Pinpoint the cell where the given text exists, returning its (X, Y) midpoint coordinate. 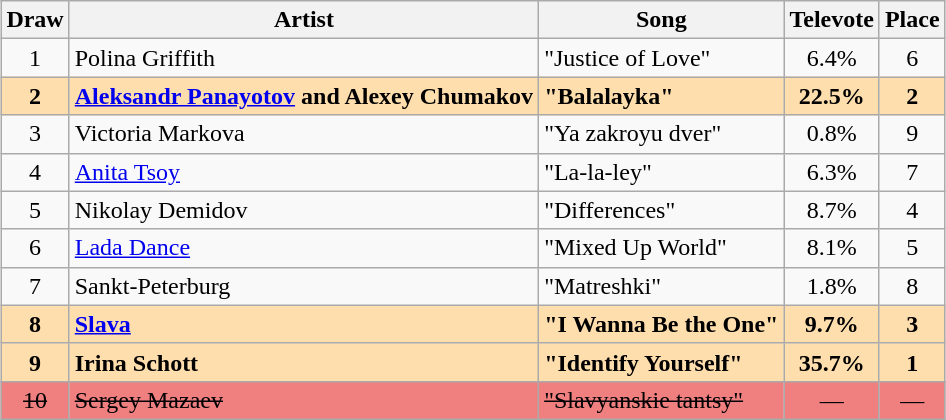
1.8% (832, 286)
8.7% (832, 210)
Sergey Mazaev (304, 400)
"Balalayka" (662, 96)
"Justice of Love" (662, 58)
0.8% (832, 134)
"Ya zakroyu dver" (662, 134)
6.4% (832, 58)
"I Wanna Be the One" (662, 324)
"Slavyanskie tantsy" (662, 400)
Artist (304, 20)
"Differences" (662, 210)
8.1% (832, 248)
Place (912, 20)
"La-la-ley" (662, 172)
Polina Griffith (304, 58)
Nikolay Demidov (304, 210)
"Mixed Up World" (662, 248)
Draw (35, 20)
Lada Dance (304, 248)
Song (662, 20)
Anita Tsoy (304, 172)
9.7% (832, 324)
Aleksandr Panayotov and Alexey Chumakov (304, 96)
"Identify Yourself" (662, 362)
Victoria Markova (304, 134)
22.5% (832, 96)
Sankt-Peterburg (304, 286)
Slava (304, 324)
Televote (832, 20)
Irina Schott (304, 362)
6.3% (832, 172)
"Matreshki" (662, 286)
10 (35, 400)
35.7% (832, 362)
